Pinpoint the cell where the given text exists, returning its (x, y) midpoint coordinate. 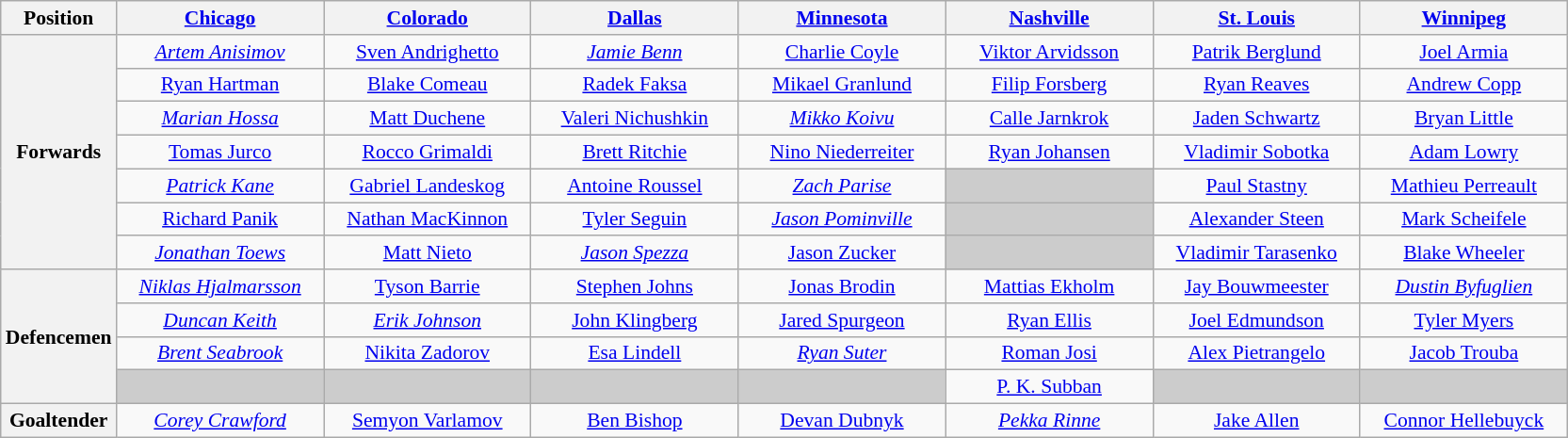
Forwards (58, 153)
Jaden Schwartz (1256, 119)
Jacob Trouba (1463, 353)
Jonas Brodin (842, 286)
Vladimir Tarasenko (1256, 253)
Artem Anisimov (220, 52)
St. Louis (1256, 18)
Ben Bishop (635, 421)
Mathieu Perreault (1463, 186)
Winnipeg (1463, 18)
Marian Hossa (220, 119)
Stephen Johns (635, 286)
Jason Zucker (842, 253)
Matt Duchene (428, 119)
Tyler Seguin (635, 219)
Sven Andrighetto (428, 52)
Duncan Keith (220, 320)
Mikael Granlund (842, 85)
Ryan Johansen (1049, 153)
Jay Bouwmeester (1256, 286)
Joel Edmundson (1256, 320)
John Klingberg (635, 320)
Jason Pominville (842, 219)
Andrew Copp (1463, 85)
Ryan Suter (842, 353)
Dustin Byfuglien (1463, 286)
Goaltender (58, 421)
Adam Lowry (1463, 153)
Nino Niederreiter (842, 153)
Brett Ritchie (635, 153)
Jason Spezza (635, 253)
Corey Crawford (220, 421)
Roman Josi (1049, 353)
Rocco Grimaldi (428, 153)
Radek Faksa (635, 85)
Charlie Coyle (842, 52)
Brent Seabrook (220, 353)
Antoine Roussel (635, 186)
Mikko Koivu (842, 119)
Dallas (635, 18)
Semyon Varlamov (428, 421)
Alex Pietrangelo (1256, 353)
Joel Armia (1463, 52)
Nathan MacKinnon (428, 219)
Pekka Rinne (1049, 421)
Patrik Berglund (1256, 52)
Colorado (428, 18)
Ryan Hartman (220, 85)
Ryan Reaves (1256, 85)
Position (58, 18)
Bryan Little (1463, 119)
Zach Parise (842, 186)
Ryan Ellis (1049, 320)
Nashville (1049, 18)
Richard Panik (220, 219)
Connor Hellebuyck (1463, 421)
Patrick Kane (220, 186)
Gabriel Landeskog (428, 186)
Tomas Jurco (220, 153)
Devan Dubnyk (842, 421)
Tyson Barrie (428, 286)
Blake Comeau (428, 85)
Blake Wheeler (1463, 253)
P. K. Subban (1049, 387)
Mark Scheifele (1463, 219)
Vladimir Sobotka (1256, 153)
Minnesota (842, 18)
Alexander Steen (1256, 219)
Defencemen (58, 336)
Mattias Ekholm (1049, 286)
Erik Johnson (428, 320)
Nikita Zadorov (428, 353)
Chicago (220, 18)
Tyler Myers (1463, 320)
Esa Lindell (635, 353)
Matt Nieto (428, 253)
Paul Stastny (1256, 186)
Viktor Arvidsson (1049, 52)
Valeri Nichushkin (635, 119)
Niklas Hjalmarsson (220, 286)
Jonathan Toews (220, 253)
Jared Spurgeon (842, 320)
Jamie Benn (635, 52)
Calle Jarnkrok (1049, 119)
Filip Forsberg (1049, 85)
Jake Allen (1256, 421)
